Return [x, y] of the center of cell containing provided text 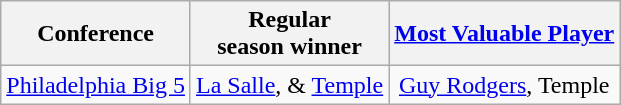
Guy Rodgers, Temple [504, 85]
La Salle, & Temple [289, 85]
Most Valuable Player [504, 34]
Philadelphia Big 5 [96, 85]
Conference [96, 34]
Regular season winner [289, 34]
